Locate the cell with the specified text and output its [x, y] center coordinate. 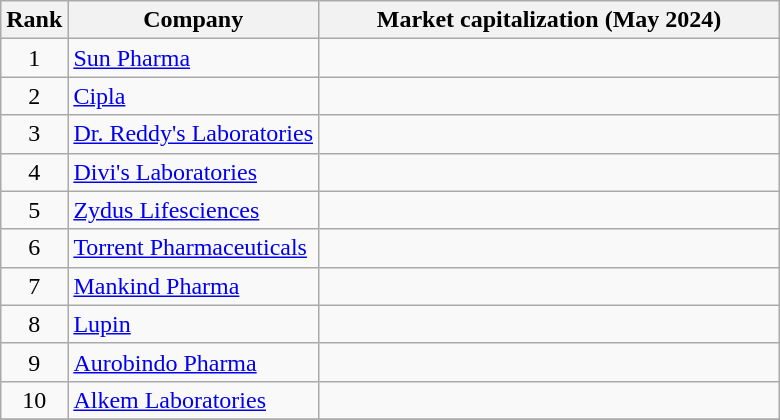
Lupin [194, 324]
4 [34, 172]
Dr. Reddy's Laboratories [194, 134]
Divi's Laboratories [194, 172]
9 [34, 362]
Mankind Pharma [194, 286]
Zydus Lifesciences [194, 210]
3 [34, 134]
10 [34, 400]
2 [34, 96]
Rank [34, 20]
Cipla [194, 96]
Market capitalization (May 2024) [550, 20]
Company [194, 20]
5 [34, 210]
Torrent Pharmaceuticals [194, 248]
Sun Pharma [194, 58]
6 [34, 248]
8 [34, 324]
Alkem Laboratories [194, 400]
1 [34, 58]
Aurobindo Pharma [194, 362]
7 [34, 286]
